Output the [X, Y] coordinate of the center of the cell containing the given text.  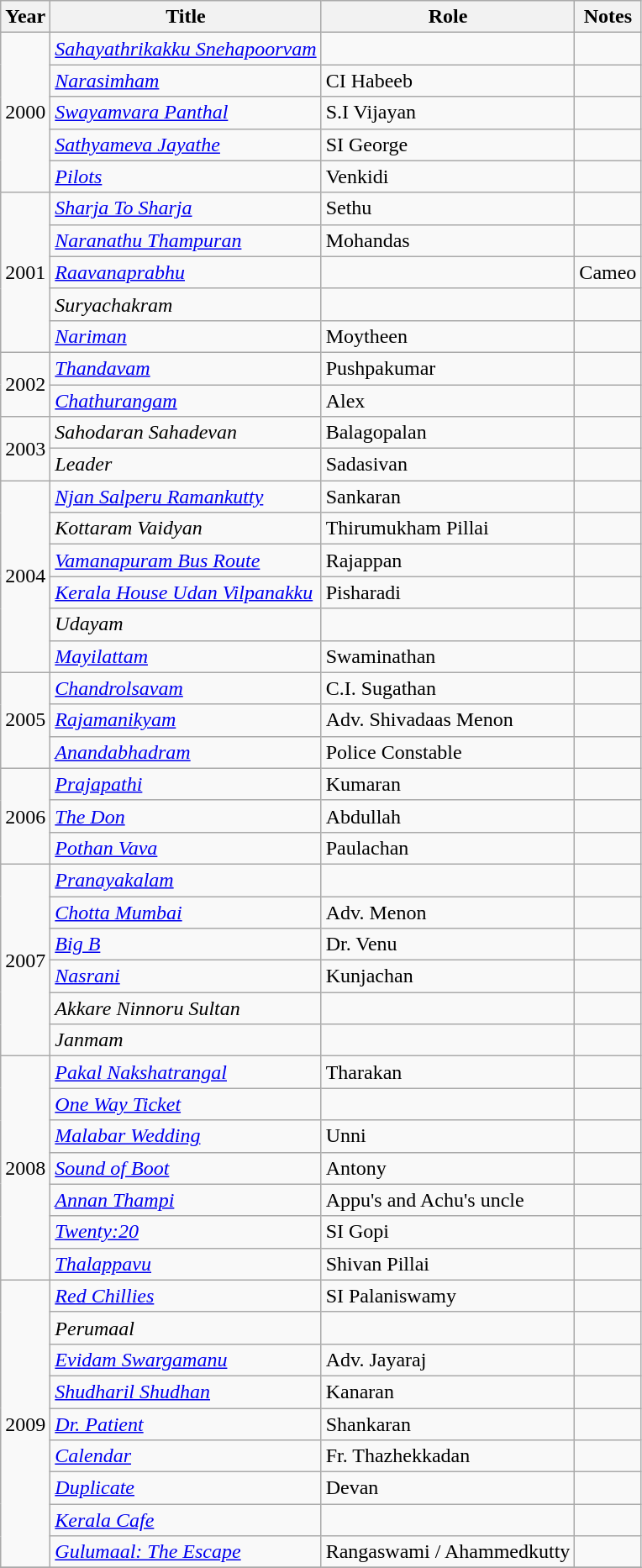
Fr. Thazhekkadan [448, 1456]
Cameo [608, 272]
Pushpakumar [448, 368]
Tharakan [448, 1072]
Kunjachan [448, 976]
Mayilattam [186, 656]
S.I Vijayan [448, 113]
Venkidi [448, 176]
Pisharadi [448, 592]
2002 [25, 384]
Swaminathan [448, 656]
Thandavam [186, 368]
Paulachan [448, 848]
Sharja To Sharja [186, 208]
Pilots [186, 176]
Sound of Boot [186, 1168]
Balagopalan [448, 433]
Nariman [186, 336]
Kerala House Udan Vilpanakku [186, 592]
Pranayakalam [186, 880]
2007 [25, 960]
Rajappan [448, 560]
2005 [25, 720]
Raavanaprabhu [186, 272]
Shivan Pillai [448, 1264]
Thirumukham Pillai [448, 529]
2009 [25, 1423]
Njan Salperu Ramankutty [186, 497]
Shudharil Shudhan [186, 1392]
Calendar [186, 1456]
2000 [25, 113]
Mohandas [448, 240]
Naranathu Thampuran [186, 240]
SI George [448, 145]
2001 [25, 272]
The Don [186, 816]
Appu's and Achu's uncle [448, 1200]
SI Palaniswamy [448, 1296]
Kerala Cafe [186, 1520]
Dr. Patient [186, 1424]
One Way Ticket [186, 1104]
Udayam [186, 624]
Narasimham [186, 81]
Shankaran [448, 1424]
Kottaram Vaidyan [186, 529]
Thalappavu [186, 1264]
Rajamanikyam [186, 720]
Abdullah [448, 816]
Big B [186, 944]
Dr. Venu [448, 944]
Malabar Wedding [186, 1136]
Anandabhadram [186, 752]
Suryachakram [186, 304]
Evidam Swargamanu [186, 1360]
Gulumaal: The Escape [186, 1552]
2008 [25, 1168]
Antony [448, 1168]
Chotta Mumbai [186, 912]
2006 [25, 816]
Perumaal [186, 1328]
Sahayathrikakku Snehapoorvam [186, 49]
Annan Thampi [186, 1200]
Sathyameva Jayathe [186, 145]
Role [448, 17]
Sadasivan [448, 465]
Akkare Ninnoru Sultan [186, 1008]
Vamanapuram Bus Route [186, 560]
Notes [608, 17]
2004 [25, 576]
Sankaran [448, 497]
Adv. Menon [448, 912]
Police Constable [448, 752]
Unni [448, 1136]
Chathurangam [186, 401]
Adv. Jayaraj [448, 1360]
Title [186, 17]
Nasrani [186, 976]
Pothan Vava [186, 848]
Kumaran [448, 784]
Devan [448, 1488]
C.I. Sugathan [448, 688]
Red Chillies [186, 1296]
Chandrolsavam [186, 688]
Twenty:20 [186, 1232]
Prajapathi [186, 784]
Duplicate [186, 1488]
Leader [186, 465]
Year [25, 17]
Janmam [186, 1040]
Sahodaran Sahadevan [186, 433]
Adv. Shivadaas Menon [448, 720]
Rangaswami / Ahammedkutty [448, 1552]
2003 [25, 449]
Swayamvara Panthal [186, 113]
Pakal Nakshatrangal [186, 1072]
Sethu [448, 208]
Moytheen [448, 336]
SI Gopi [448, 1232]
Alex [448, 401]
Kanaran [448, 1392]
CI Habeeb [448, 81]
